Provide the (X, Y) coordinate of the cell's center where the given text is located.  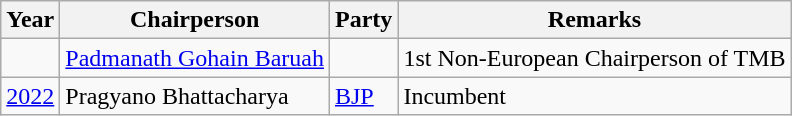
Incumbent (594, 96)
Party (363, 20)
BJP (363, 96)
Remarks (594, 20)
Padmanath Gohain Baruah (195, 58)
1st Non-European Chairperson of TMB (594, 58)
Year (30, 20)
Chairperson (195, 20)
2022 (30, 96)
Pragyano Bhattacharya (195, 96)
